Locate the cell with the specified text and output its [X, Y] center coordinate. 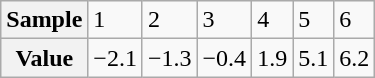
−0.4 [224, 58]
−2.1 [116, 58]
Sample [44, 20]
1.9 [272, 58]
1 [116, 20]
2 [170, 20]
5.1 [314, 58]
Value [44, 58]
6 [354, 20]
4 [272, 20]
5 [314, 20]
6.2 [354, 58]
3 [224, 20]
−1.3 [170, 58]
